Provide the [x, y] coordinate of the cell's center where the given text is located.  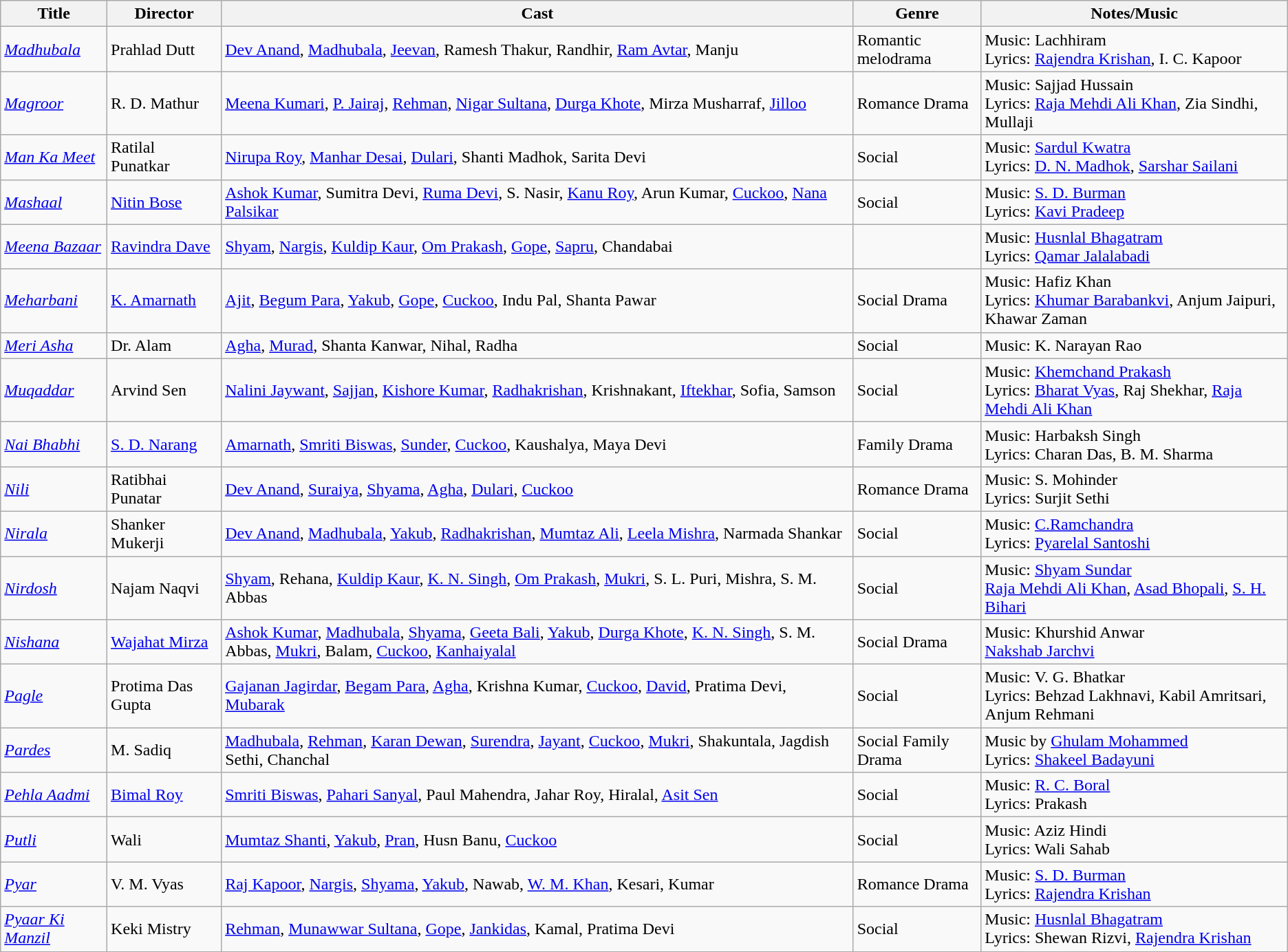
Music: Husnlal BhagatramLyrics: Qamar Jalalabadi [1134, 246]
M. Sadiq [164, 750]
Pagle [54, 696]
Music: Shyam SundarRaja Mehdi Ali Khan, Asad Bhopali, S. H. Bihari [1134, 587]
Pyaar Ki Manzil [54, 929]
Nai Bhabhi [54, 444]
Cast [538, 14]
Prahlad Dutt [164, 50]
Keki Mistry [164, 929]
Music: Husnlal BhagatramLyrics: Shewan Rizvi, Rajendra Krishan [1134, 929]
Ajit, Begum Para, Yakub, Gope, Cuckoo, Indu Pal, Shanta Pawar [538, 301]
Agha, Murad, Shanta Kanwar, Nihal, Radha [538, 345]
Nitin Bose [164, 202]
Dev Anand, Madhubala, Jeevan, Ramesh Thakur, Randhir, Ram Avtar, Manju [538, 50]
Ratibhai Punatar [164, 488]
Music: LachhiramLyrics: Rajendra Krishan, I. C. Kapoor [1134, 50]
Nishana [54, 642]
Ratilal Punatkar [164, 157]
Director [164, 14]
Ashok Kumar, Sumitra Devi, Ruma Devi, S. Nasir, Kanu Roy, Arun Kumar, Cuckoo, Nana Palsikar [538, 202]
Music: S. MohinderLyrics: Surjit Sethi [1134, 488]
Shyam, Rehana, Kuldip Kaur, K. N. Singh, Om Prakash, Mukri, S. L. Puri, Mishra, S. M. Abbas [538, 587]
Amarnath, Smriti Biswas, Sunder, Cuckoo, Kaushalya, Maya Devi [538, 444]
Music: Khemchand PrakashLyrics: Bharat Vyas, Raj Shekhar, Raja Mehdi Ali Khan [1134, 390]
Mashaal [54, 202]
Nirdosh [54, 587]
Music: S. D. BurmanLyrics: Kavi Pradeep [1134, 202]
Music by Ghulam MohammedLyrics: Shakeel Badayuni [1134, 750]
Social Family Drama [917, 750]
Nirala [54, 534]
Music: Sardul KwatraLyrics: D. N. Madhok, Sarshar Sailani [1134, 157]
Nili [54, 488]
Meena Kumari, P. Jairaj, Rehman, Nigar Sultana, Durga Khote, Mirza Musharraf, Jilloo [538, 103]
Nirupa Roy, Manhar Desai, Dulari, Shanti Madhok, Sarita Devi [538, 157]
Raj Kapoor, Nargis, Shyama, Yakub, Nawab, W. M. Khan, Kesari, Kumar [538, 885]
Smriti Biswas, Pahari Sanyal, Paul Mahendra, Jahar Roy, Hiralal, Asit Sen [538, 795]
R. D. Mathur [164, 103]
Meri Asha [54, 345]
Rehman, Munawwar Sultana, Gope, Jankidas, Kamal, Pratima Devi [538, 929]
Pardes [54, 750]
Romantic melodrama [917, 50]
V. M. Vyas [164, 885]
Dev Anand, Madhubala, Yakub, Radhakrishan, Mumtaz Ali, Leela Mishra, Narmada Shankar [538, 534]
Shyam, Nargis, Kuldip Kaur, Om Prakash, Gope, Sapru, Chandabai [538, 246]
Wali [164, 839]
Protima Das Gupta [164, 696]
Pyar [54, 885]
Nalini Jaywant, Sajjan, Kishore Kumar, Radhakrishan, Krishnakant, Iftekhar, Sofia, Samson [538, 390]
Meena Bazaar [54, 246]
Madhubala [54, 50]
Dr. Alam [164, 345]
Man Ka Meet [54, 157]
Putli [54, 839]
Music: C.RamchandraLyrics: Pyarelal Santoshi [1134, 534]
Najam Naqvi [164, 587]
Shanker Mukerji [164, 534]
K. Amarnath [164, 301]
S. D. Narang [164, 444]
Ravindra Dave [164, 246]
Music: Sajjad HussainLyrics: Raja Mehdi Ali Khan, Zia Sindhi, Mullaji [1134, 103]
Dev Anand, Suraiya, Shyama, Agha, Dulari, Cuckoo [538, 488]
Pehla Aadmi [54, 795]
Music: Hafiz KhanLyrics: Khumar Barabankvi, Anjum Jaipuri, Khawar Zaman [1134, 301]
Music: V. G. BhatkarLyrics: Behzad Lakhnavi, Kabil Amritsari, Anjum Rehmani [1134, 696]
Notes/Music [1134, 14]
Family Drama [917, 444]
Music: Aziz HindiLyrics: Wali Sahab [1134, 839]
Music: R. C. BoralLyrics: Prakash [1134, 795]
Genre [917, 14]
Arvind Sen [164, 390]
Music: Khurshid AnwarNakshab Jarchvi [1134, 642]
Muqaddar [54, 390]
Music: Harbaksh SinghLyrics: Charan Das, B. M. Sharma [1134, 444]
Wajahat Mirza [164, 642]
Meharbani [54, 301]
Gajanan Jagirdar, Begam Para, Agha, Krishna Kumar, Cuckoo, David, Pratima Devi, Mubarak [538, 696]
Music: S. D. BurmanLyrics: Rajendra Krishan [1134, 885]
Title [54, 14]
Bimal Roy [164, 795]
Magroor [54, 103]
Music: K. Narayan Rao [1134, 345]
Ashok Kumar, Madhubala, Shyama, Geeta Bali, Yakub, Durga Khote, K. N. Singh, S. M. Abbas, Mukri, Balam, Cuckoo, Kanhaiyalal [538, 642]
Madhubala, Rehman, Karan Dewan, Surendra, Jayant, Cuckoo, Mukri, Shakuntala, Jagdish Sethi, Chanchal [538, 750]
Mumtaz Shanti, Yakub, Pran, Husn Banu, Cuckoo [538, 839]
